Return the [x, y] coordinate for the center point of the cell that contains the specified text.  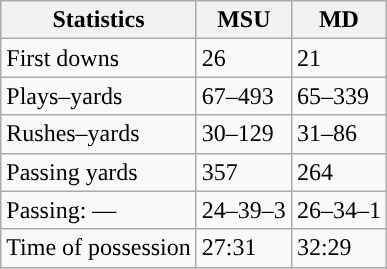
Rushes–yards [99, 134]
Passing: –– [99, 210]
MSU [244, 20]
264 [338, 172]
32:29 [338, 248]
Statistics [99, 20]
21 [338, 58]
26–34–1 [338, 210]
Passing yards [99, 172]
24–39–3 [244, 210]
First downs [99, 58]
27:31 [244, 248]
26 [244, 58]
65–339 [338, 96]
31–86 [338, 134]
67–493 [244, 96]
357 [244, 172]
MD [338, 20]
Time of possession [99, 248]
Plays–yards [99, 96]
30–129 [244, 134]
